Return [X, Y] of the center of cell containing provided text 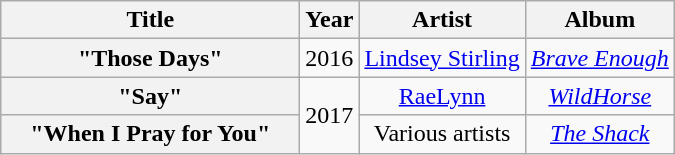
Year [330, 20]
2016 [330, 58]
Album [600, 20]
"When I Pray for You" [150, 134]
Various artists [442, 134]
Artist [442, 20]
The Shack [600, 134]
Title [150, 20]
"Those Days" [150, 58]
RaeLynn [442, 96]
Brave Enough [600, 58]
2017 [330, 115]
WildHorse [600, 96]
"Say" [150, 96]
Lindsey Stirling [442, 58]
